Pinpoint the cell where the given text exists, returning its [x, y] midpoint coordinate. 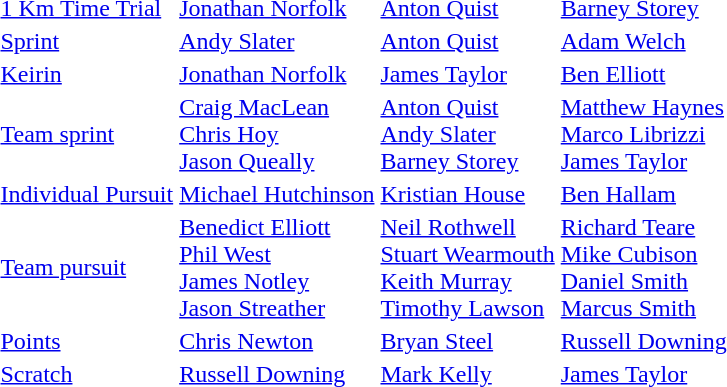
Craig MacLean Chris Hoy Jason Queally [277, 134]
Anton Quist [468, 41]
Anton Quist Andy Slater Barney Storey [468, 134]
Jonathan Norfolk [277, 74]
James Taylor [468, 74]
Chris Newton [277, 341]
Kristian House [468, 194]
Andy Slater [277, 41]
Michael Hutchinson [277, 194]
Benedict Elliott Phil West James Notley Jason Streather [277, 268]
Bryan Steel [468, 341]
Neil RothwellStuart WearmouthKeith MurrayTimothy Lawson [468, 268]
